Return the (x, y) coordinate for the center point of the cell that contains the specified text.  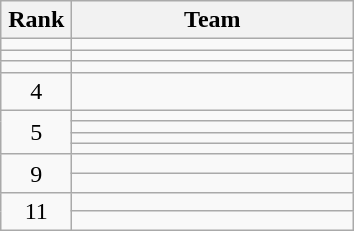
9 (36, 173)
Rank (36, 20)
Team (212, 20)
4 (36, 91)
5 (36, 132)
11 (36, 211)
